Extract the (X, Y) coordinate from the center of the cell holding the provided text.  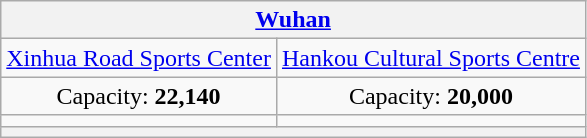
Xinhua Road Sports Center (139, 58)
Capacity: 22,140 (139, 96)
Hankou Cultural Sports Centre (430, 58)
Wuhan (294, 20)
Capacity: 20,000 (430, 96)
